Return the (x, y) coordinate for the center point of the cell that contains the specified text.  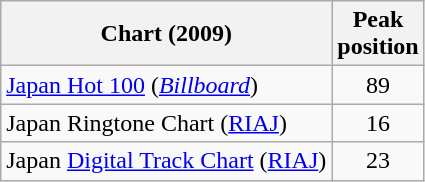
Japan Ringtone Chart (RIAJ) (166, 123)
16 (378, 123)
Peakposition (378, 34)
Chart (2009) (166, 34)
Japan Hot 100 (Billboard) (166, 85)
Japan Digital Track Chart (RIAJ) (166, 161)
23 (378, 161)
89 (378, 85)
